Pinpoint the cell where the given text exists, returning its [x, y] midpoint coordinate. 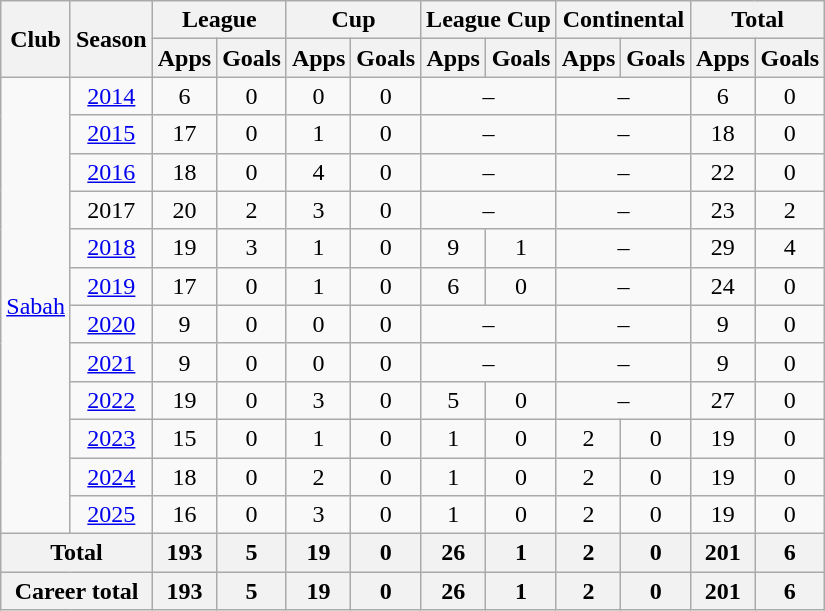
2021 [111, 362]
24 [723, 286]
Cup [353, 20]
2025 [111, 515]
23 [723, 210]
2016 [111, 172]
League Cup [489, 20]
2017 [111, 210]
Career total [76, 591]
2018 [111, 248]
Season [111, 39]
20 [184, 210]
Continental [623, 20]
League [219, 20]
27 [723, 400]
2022 [111, 400]
2015 [111, 134]
2024 [111, 477]
2020 [111, 324]
2014 [111, 96]
Club [36, 39]
Sabah [36, 306]
2023 [111, 438]
2019 [111, 286]
16 [184, 515]
22 [723, 172]
15 [184, 438]
29 [723, 248]
